Return the (X, Y) coordinate for the center point of the cell that contains the specified text.  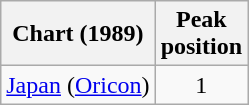
Japan (Oricon) (78, 85)
Chart (1989) (78, 34)
1 (201, 85)
Peakposition (201, 34)
